From the cell containing the given text, extract its center point as (X, Y) coordinate. 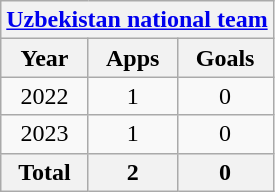
Goals (225, 58)
2022 (45, 96)
2023 (45, 134)
Total (45, 172)
2 (132, 172)
Year (45, 58)
Apps (132, 58)
Uzbekistan national team (137, 20)
